Scan for the cell matching the given text and deliver its (X, Y) coordinate at center. 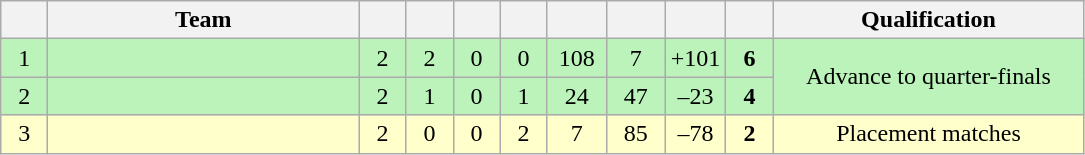
108 (576, 58)
4 (750, 96)
85 (636, 134)
Team (204, 20)
6 (750, 58)
Qualification (928, 20)
3 (24, 134)
–78 (696, 134)
+101 (696, 58)
Placement matches (928, 134)
–23 (696, 96)
24 (576, 96)
Advance to quarter-finals (928, 77)
47 (636, 96)
